Return the [x, y] coordinate for the center point of the cell that contains the specified text.  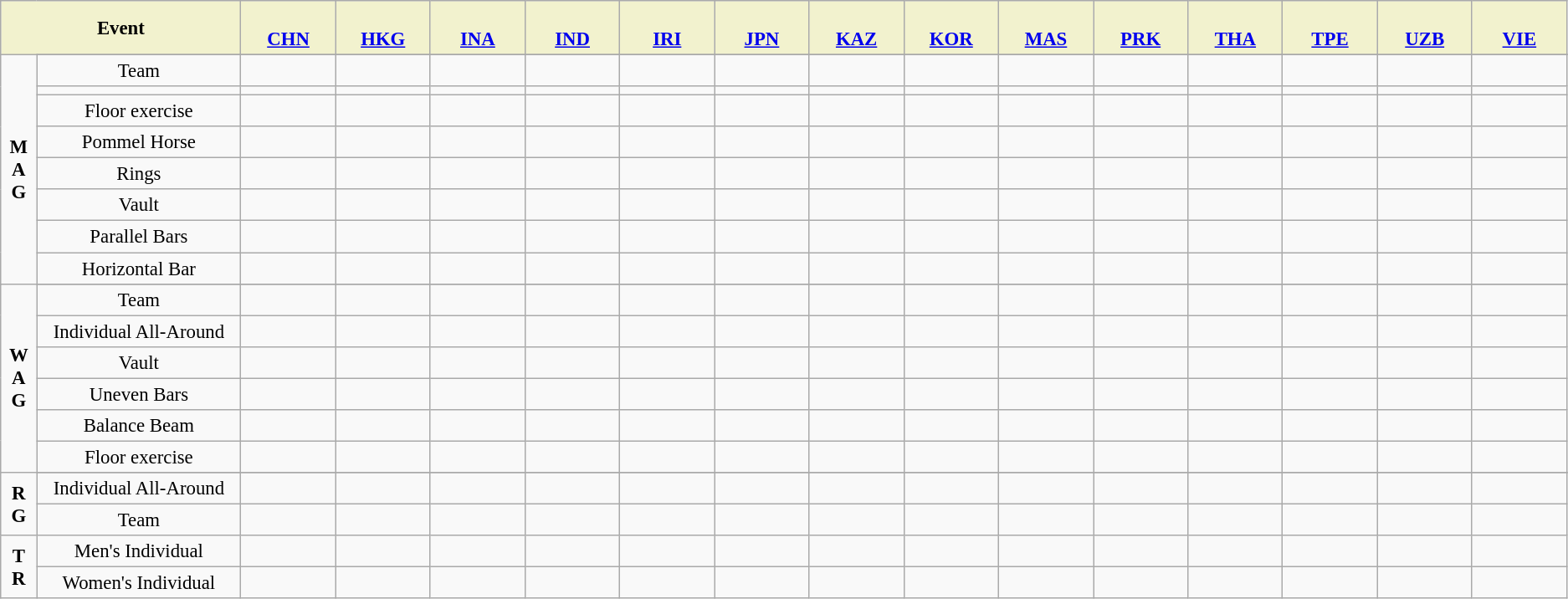
Rings [139, 174]
JPN [761, 28]
MAG [18, 169]
HKG [383, 28]
Horizontal Bar [139, 269]
Uneven Bars [139, 394]
VIE [1519, 28]
UZB [1424, 28]
Pommel Horse [139, 142]
THA [1235, 28]
Women's Individual [139, 582]
IND [572, 28]
WAG [18, 378]
Event [120, 28]
TPE [1330, 28]
Men's Individual [139, 551]
Parallel Bars [139, 237]
Balance Beam [139, 425]
IRI [668, 28]
INA [477, 28]
KAZ [857, 28]
PRK [1141, 28]
KOR [951, 28]
TR [18, 567]
RG [18, 504]
MAS [1046, 28]
CHN [288, 28]
